Scan for the cell matching the given text and deliver its (X, Y) coordinate at center. 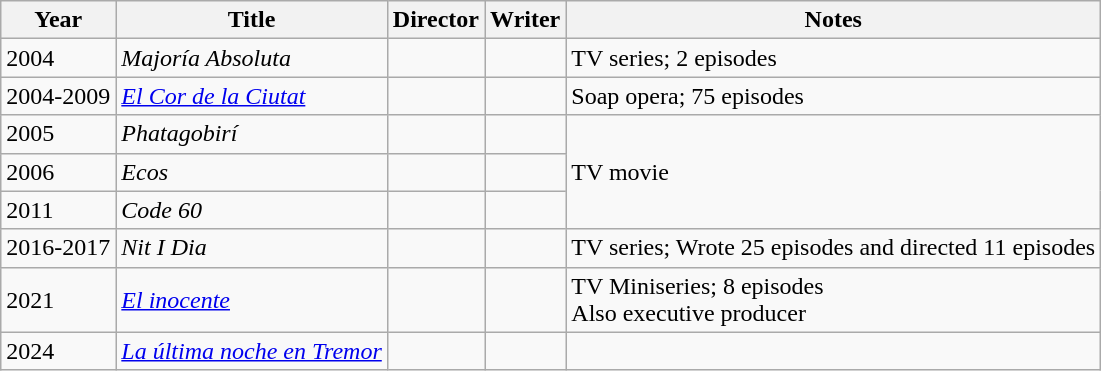
TV series; Wrote 25 episodes and directed 11 episodes (834, 248)
Nit I Dia (252, 248)
Ecos (252, 172)
2004-2009 (58, 96)
2011 (58, 210)
TV movie (834, 172)
2005 (58, 134)
Code 60 (252, 210)
Year (58, 20)
Majoría Absoluta (252, 58)
2021 (58, 300)
Writer (526, 20)
El inocente (252, 300)
El Cor de la Ciutat (252, 96)
Title (252, 20)
Soap opera; 75 episodes (834, 96)
Notes (834, 20)
2024 (58, 351)
2006 (58, 172)
2004 (58, 58)
2016-2017 (58, 248)
TV series; 2 episodes (834, 58)
La última noche en Tremor (252, 351)
Phatagobirí (252, 134)
Director (436, 20)
TV Miniseries; 8 episodes Also executive producer (834, 300)
